Scan for the cell matching the given text and deliver its [X, Y] coordinate at center. 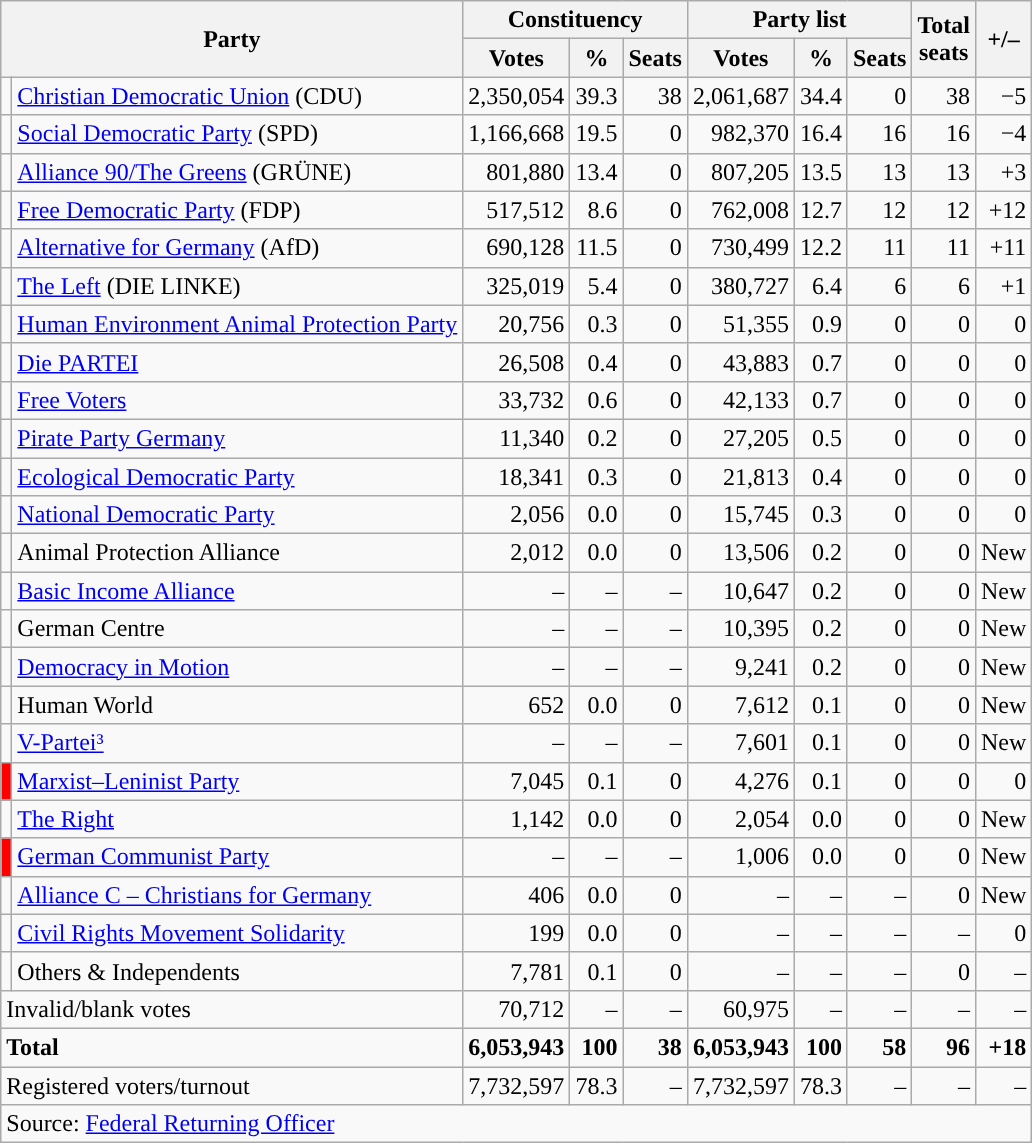
801,880 [516, 172]
19.5 [596, 134]
51,355 [740, 324]
34.4 [820, 96]
Marxist–Leninist Party [238, 781]
39.3 [596, 96]
The Right [238, 819]
26,508 [516, 362]
199 [516, 933]
7,045 [516, 781]
Basic Income Alliance [238, 591]
16.4 [820, 134]
Die PARTEI [238, 362]
15,745 [740, 515]
42,133 [740, 400]
Totalseats [944, 39]
Human World [238, 705]
Free Democratic Party (FDP) [238, 210]
1,142 [516, 819]
21,813 [740, 477]
27,205 [740, 438]
Registered voters/turnout [232, 1085]
652 [516, 705]
V-Partei³ [238, 743]
National Democratic Party [238, 515]
2,056 [516, 515]
2,012 [516, 553]
2,054 [740, 819]
0.6 [596, 400]
Christian Democratic Union (CDU) [238, 96]
70,712 [516, 1009]
+/– [1003, 39]
Alternative for Germany (AfD) [238, 248]
10,395 [740, 629]
Invalid/blank votes [232, 1009]
Animal Protection Alliance [238, 553]
96 [944, 1047]
0.9 [820, 324]
11.5 [596, 248]
325,019 [516, 286]
730,499 [740, 248]
+11 [1003, 248]
Human Environment Animal Protection Party [238, 324]
Pirate Party Germany [238, 438]
12.2 [820, 248]
807,205 [740, 172]
German Communist Party [238, 857]
7,781 [516, 971]
Constituency [576, 20]
Party [232, 39]
13.5 [820, 172]
762,008 [740, 210]
Others & Independents [238, 971]
33,732 [516, 400]
+18 [1003, 1047]
13,506 [740, 553]
20,756 [516, 324]
Democracy in Motion [238, 667]
Social Democratic Party (SPD) [238, 134]
11,340 [516, 438]
13.4 [596, 172]
1,006 [740, 857]
690,128 [516, 248]
Source: Federal Returning Officer [516, 1124]
Alliance 90/The Greens (GRÜNE) [238, 172]
4,276 [740, 781]
6.4 [820, 286]
+12 [1003, 210]
43,883 [740, 362]
517,512 [516, 210]
7,601 [740, 743]
Party list [800, 20]
+3 [1003, 172]
58 [879, 1047]
Alliance C – Christians for Germany [238, 895]
406 [516, 895]
7,612 [740, 705]
2,061,687 [740, 96]
9,241 [740, 667]
10,647 [740, 591]
0.5 [820, 438]
5.4 [596, 286]
Civil Rights Movement Solidarity [238, 933]
982,370 [740, 134]
The Left (DIE LINKE) [238, 286]
−4 [1003, 134]
18,341 [516, 477]
60,975 [740, 1009]
+1 [1003, 286]
12.7 [820, 210]
380,727 [740, 286]
−5 [1003, 96]
8.6 [596, 210]
German Centre [238, 629]
Ecological Democratic Party [238, 477]
Total [232, 1047]
1,166,668 [516, 134]
Free Voters [238, 400]
2,350,054 [516, 96]
